Pinpoint the cell where the given text exists, returning its (X, Y) midpoint coordinate. 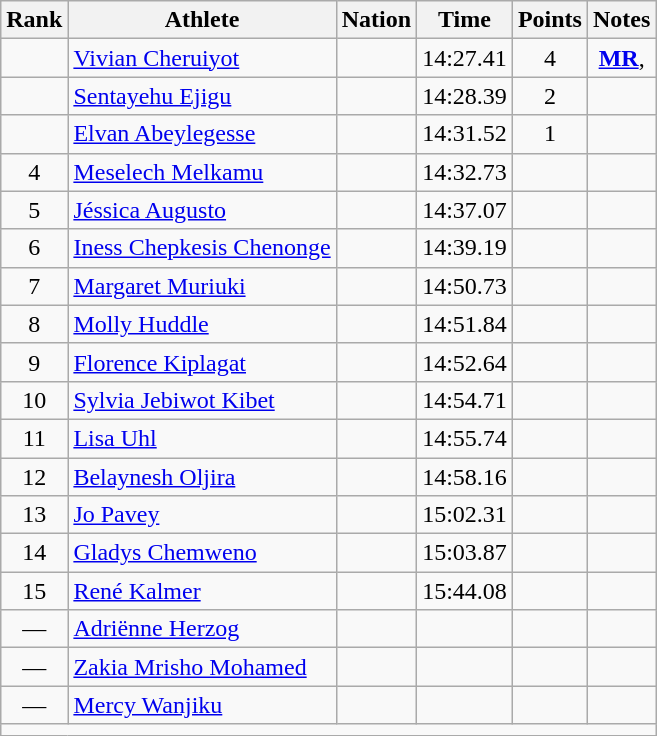
7 (34, 286)
Vivian Cheruiyot (202, 58)
Sentayehu Ejigu (202, 96)
MR, (621, 58)
14:32.73 (465, 172)
Elvan Abeylegesse (202, 134)
Meselech Melkamu (202, 172)
Molly Huddle (202, 324)
Notes (621, 20)
2 (550, 96)
10 (34, 400)
15:03.87 (465, 553)
Jéssica Augusto (202, 210)
14:55.74 (465, 438)
14:54.71 (465, 400)
Nation (376, 20)
14:50.73 (465, 286)
14:28.39 (465, 96)
Florence Kiplagat (202, 362)
14:39.19 (465, 248)
14:27.41 (465, 58)
René Kalmer (202, 591)
15:02.31 (465, 515)
Margaret Muriuki (202, 286)
Jo Pavey (202, 515)
Sylvia Jebiwot Kibet (202, 400)
Belaynesh Oljira (202, 477)
6 (34, 248)
15 (34, 591)
Time (465, 20)
14:51.84 (465, 324)
Rank (34, 20)
14:37.07 (465, 210)
12 (34, 477)
14:52.64 (465, 362)
Zakia Mrisho Mohamed (202, 667)
Adriënne Herzog (202, 629)
13 (34, 515)
14:31.52 (465, 134)
Points (550, 20)
9 (34, 362)
Gladys Chemweno (202, 553)
15:44.08 (465, 591)
Mercy Wanjiku (202, 705)
Iness Chepkesis Chenonge (202, 248)
8 (34, 324)
5 (34, 210)
11 (34, 438)
Athlete (202, 20)
14:58.16 (465, 477)
1 (550, 134)
14 (34, 553)
Lisa Uhl (202, 438)
